Find where the given text appears and provide that cell's center as [x, y] coordinate. 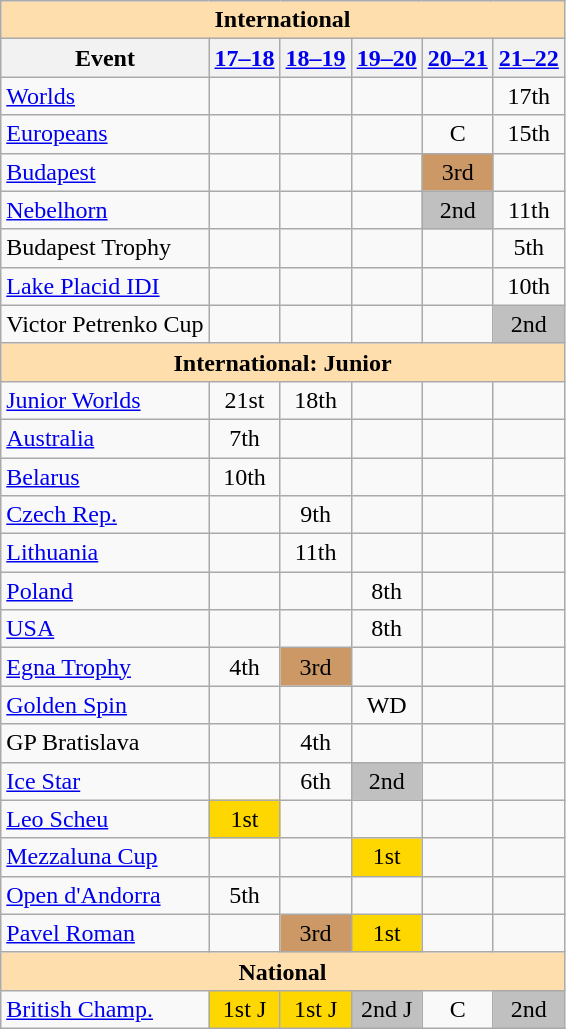
17th [528, 96]
9th [316, 515]
18–19 [316, 58]
19–20 [386, 58]
18th [316, 400]
Open d'Andorra [105, 895]
International: Junior [283, 362]
USA [105, 629]
6th [316, 781]
Mezzaluna Cup [105, 857]
21–22 [528, 58]
Budapest Trophy [105, 248]
Czech Rep. [105, 515]
International [283, 20]
GP Bratislava [105, 743]
Lake Placid IDI [105, 286]
Belarus [105, 477]
Golden Spin [105, 705]
Nebelhorn [105, 210]
Event [105, 58]
Worlds [105, 96]
17–18 [244, 58]
National [283, 971]
Junior Worlds [105, 400]
20–21 [458, 58]
Victor Petrenko Cup [105, 324]
Budapest [105, 172]
Egna Trophy [105, 667]
Lithuania [105, 553]
Australia [105, 438]
7th [244, 438]
Poland [105, 591]
Leo Scheu [105, 819]
Europeans [105, 134]
2nd J [386, 1009]
Pavel Roman [105, 933]
15th [528, 134]
WD [386, 705]
21st [244, 400]
British Champ. [105, 1009]
Ice Star [105, 781]
